Provide the [X, Y] coordinate of the cell's center where the given text is located.  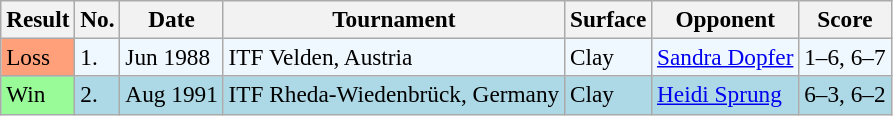
ITF Rheda-Wiedenbrück, Germany [394, 95]
Result [38, 19]
Win [38, 95]
Heidi Sprung [726, 95]
1–6, 6–7 [845, 57]
Sandra Dopfer [726, 57]
Surface [608, 19]
6–3, 6–2 [845, 95]
Aug 1991 [172, 95]
ITF Velden, Austria [394, 57]
2. [98, 95]
No. [98, 19]
1. [98, 57]
Date [172, 19]
Tournament [394, 19]
Opponent [726, 19]
Jun 1988 [172, 57]
Loss [38, 57]
Score [845, 19]
